Return (x, y) of the center of cell containing provided text 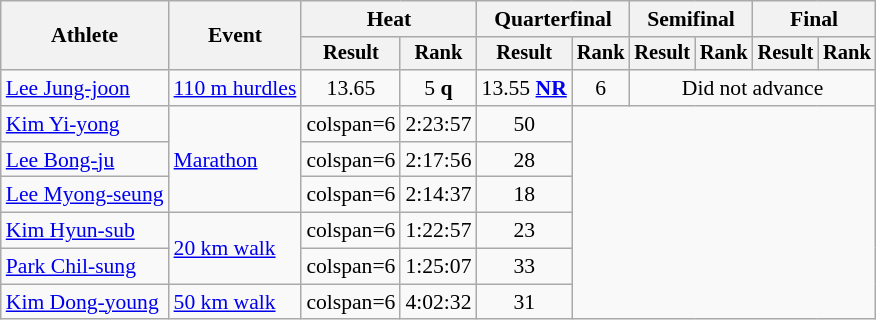
Did not advance (752, 88)
6 (601, 88)
Lee Jung-joon (85, 88)
Final (814, 19)
5 q (438, 88)
Athlete (85, 36)
33 (524, 267)
18 (524, 195)
Lee Myong-seung (85, 195)
Kim Dong-young (85, 302)
Lee Bong-ju (85, 160)
50 (524, 124)
Event (236, 36)
4:02:32 (438, 302)
2:17:56 (438, 160)
50 km walk (236, 302)
23 (524, 231)
Semifinal (690, 19)
31 (524, 302)
20 km walk (236, 248)
13.65 (350, 88)
Marathon (236, 160)
Kim Yi-yong (85, 124)
28 (524, 160)
Park Chil-sung (85, 267)
Quarterfinal (554, 19)
2:14:37 (438, 195)
Heat (388, 19)
1:22:57 (438, 231)
Kim Hyun-sub (85, 231)
1:25:07 (438, 267)
13.55 NR (524, 88)
2:23:57 (438, 124)
110 m hurdles (236, 88)
